From the cell containing the given text, extract its center point as (x, y) coordinate. 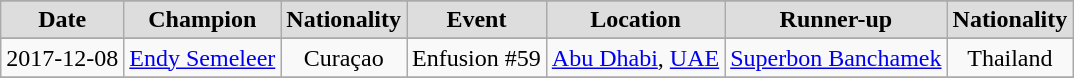
Location (635, 20)
Thailand (1010, 58)
Event (477, 20)
Runner-up (836, 20)
Enfusion #59 (477, 58)
Endy Semeleer (202, 58)
Curaçao (344, 58)
Superbon Banchamek (836, 58)
2017-12-08 (62, 58)
Abu Dhabi, UAE (635, 58)
Champion (202, 20)
Date (62, 20)
